For the text-containing cell, return its midpoint in (x, y) coordinate format. 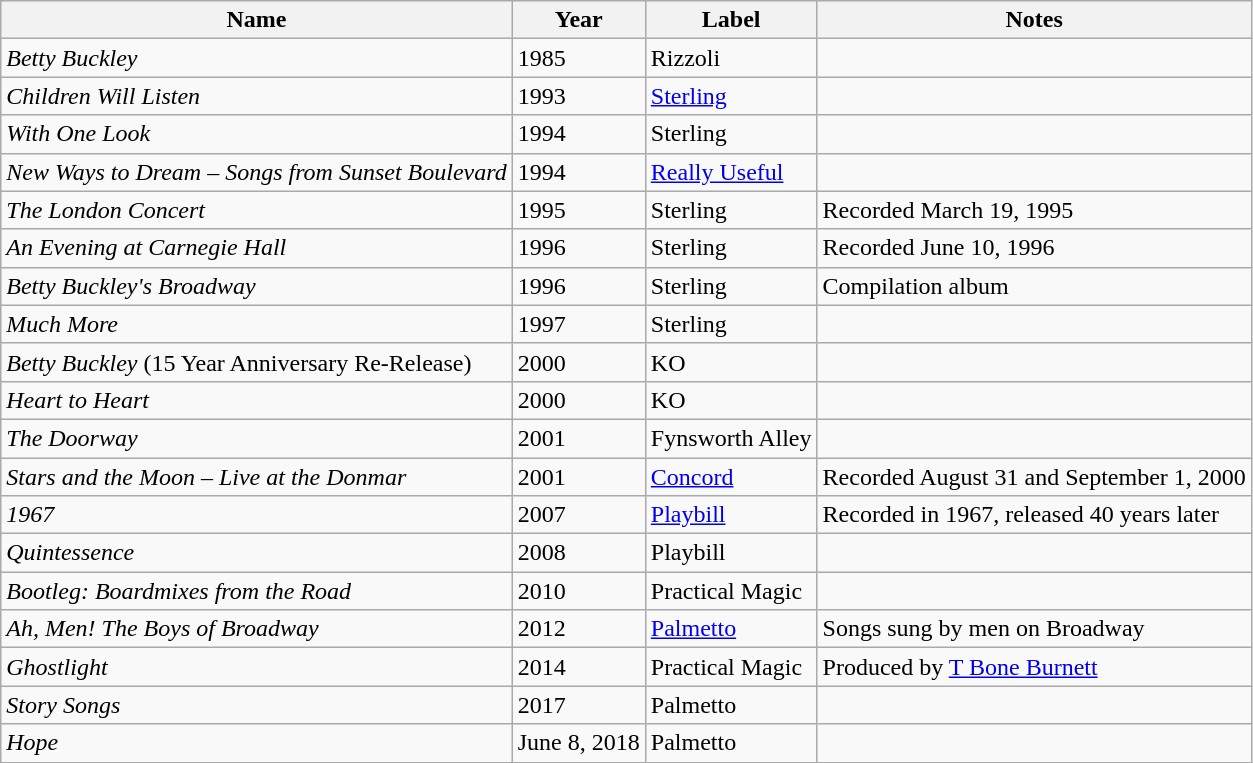
Children Will Listen (256, 96)
Much More (256, 324)
With One Look (256, 134)
2008 (578, 553)
Betty Buckley (256, 58)
New Ways to Dream – Songs from Sunset Boulevard (256, 172)
Label (731, 20)
The London Concert (256, 210)
Story Songs (256, 705)
Really Useful (731, 172)
The Doorway (256, 438)
2010 (578, 591)
1993 (578, 96)
1967 (256, 515)
Concord (731, 477)
Songs sung by men on Broadway (1034, 629)
Compilation album (1034, 286)
Ah, Men! The Boys of Broadway (256, 629)
Quintessence (256, 553)
An Evening at Carnegie Hall (256, 248)
Stars and the Moon – Live at the Donmar (256, 477)
1997 (578, 324)
2017 (578, 705)
1995 (578, 210)
Produced by T Bone Burnett (1034, 667)
Ghostlight (256, 667)
Year (578, 20)
Notes (1034, 20)
Heart to Heart (256, 400)
Fynsworth Alley (731, 438)
Rizzoli (731, 58)
June 8, 2018 (578, 743)
Bootleg: Boardmixes from the Road (256, 591)
2007 (578, 515)
Hope (256, 743)
1985 (578, 58)
Betty Buckley (15 Year Anniversary Re-Release) (256, 362)
Betty Buckley's Broadway (256, 286)
Recorded March 19, 1995 (1034, 210)
Recorded August 31 and September 1, 2000 (1034, 477)
Recorded in 1967, released 40 years later (1034, 515)
2012 (578, 629)
2014 (578, 667)
Recorded June 10, 1996 (1034, 248)
Name (256, 20)
